Locate the cell with the specified text and output its [x, y] center coordinate. 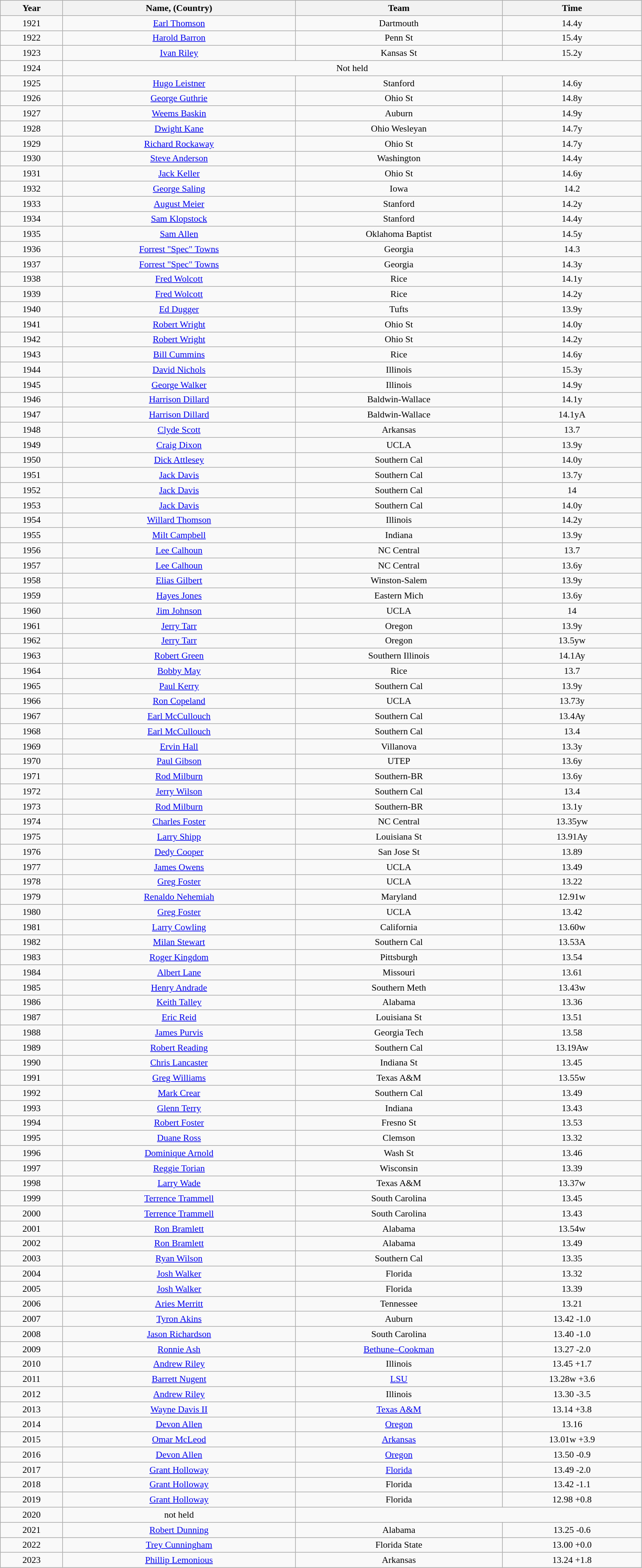
13.25 -0.6 [572, 1530]
1951 [31, 475]
13.19Aw [572, 1048]
Craig Dixon [179, 445]
Hayes Jones [179, 596]
Renaldo Nehemiah [179, 897]
13.35yw [572, 822]
Wash St [399, 1153]
Name, (Country) [179, 8]
1975 [31, 837]
Aries Merritt [179, 1304]
15.3y [572, 370]
Larry Wade [179, 1184]
1990 [31, 1063]
1927 [31, 114]
Robert Green [179, 656]
1937 [31, 264]
13.21 [572, 1304]
2020 [31, 1515]
1969 [31, 747]
Sam Allen [179, 234]
George Guthrie [179, 99]
13.36 [572, 1002]
1991 [31, 1078]
1961 [31, 626]
1977 [31, 867]
13.54 [572, 958]
Paul Gibson [179, 761]
Earl Thomson [179, 23]
James Owens [179, 867]
2002 [31, 1244]
14.2 [572, 189]
2014 [31, 1425]
1921 [31, 23]
1953 [31, 505]
1946 [31, 400]
Team [399, 8]
August Meier [179, 204]
1976 [31, 852]
13.30 -3.5 [572, 1395]
1922 [31, 38]
Ryan Wilson [179, 1259]
1925 [31, 83]
2015 [31, 1440]
1957 [31, 566]
Georgia Tech [399, 1033]
1978 [31, 882]
1999 [31, 1199]
Ohio Wesleyan [399, 129]
13.43w [572, 988]
Clemson [399, 1138]
Milt Campbell [179, 535]
1945 [31, 385]
2011 [31, 1379]
2003 [31, 1259]
Hugo Leistner [179, 83]
13.42 [572, 912]
1930 [31, 159]
1997 [31, 1168]
2017 [31, 1470]
1943 [31, 355]
1923 [31, 53]
1960 [31, 611]
Not held [352, 69]
Oklahoma Baptist [399, 234]
Willard Thomson [179, 520]
Wayne Davis II [179, 1409]
Maryland [399, 897]
Indiana St [399, 1063]
Larry Shipp [179, 837]
12.98 +0.8 [572, 1500]
2001 [31, 1229]
1979 [31, 897]
Richard Rockaway [179, 144]
14.1Ay [572, 656]
14.1yA [572, 415]
2012 [31, 1395]
California [399, 927]
Ron Copeland [179, 701]
2007 [31, 1319]
Dick Attlesey [179, 460]
Tufts [399, 310]
1947 [31, 415]
David Nichols [179, 370]
13.40 -1.0 [572, 1334]
1983 [31, 958]
13.45 +1.7 [572, 1364]
1964 [31, 671]
Sam Klopstock [179, 219]
Duane Ross [179, 1138]
2016 [31, 1455]
1958 [31, 581]
2000 [31, 1214]
12.91w [572, 897]
1987 [31, 1018]
2022 [31, 1545]
13.53A [572, 942]
1963 [31, 656]
1936 [31, 249]
13.01w +3.9 [572, 1440]
Robert Foster [179, 1123]
2008 [31, 1334]
15.4y [572, 38]
Ervin Hall [179, 747]
13.91Ay [572, 837]
1928 [31, 129]
1996 [31, 1153]
1944 [31, 370]
1940 [31, 310]
1986 [31, 1002]
Pittsburgh [399, 958]
Ivan Riley [179, 53]
1942 [31, 340]
13.55w [572, 1078]
13.4Ay [572, 717]
Fresno St [399, 1123]
1982 [31, 942]
Tennessee [399, 1304]
13.7y [572, 475]
UTEP [399, 761]
Dwight Kane [179, 129]
1926 [31, 99]
1965 [31, 686]
13.61 [572, 972]
Harold Barron [179, 38]
Ronnie Ash [179, 1349]
1966 [31, 701]
13.46 [572, 1153]
1949 [31, 445]
Phillip Lemonious [179, 1560]
2006 [31, 1304]
1952 [31, 490]
13.1y [572, 807]
1929 [31, 144]
Omar McLeod [179, 1440]
Eric Reid [179, 1018]
13.27 -2.0 [572, 1349]
Eastern Mich [399, 596]
Bethune–Cookman [399, 1349]
1939 [31, 294]
14.3 [572, 249]
Henry Andrade [179, 988]
Robert Reading [179, 1048]
Barrett Nugent [179, 1379]
Jim Johnson [179, 611]
1971 [31, 777]
1973 [31, 807]
2013 [31, 1409]
2019 [31, 1500]
13.89 [572, 852]
Keith Talley [179, 1002]
13.42 -1.1 [572, 1485]
1941 [31, 324]
13.00 +0.0 [572, 1545]
2018 [31, 1485]
Steve Anderson [179, 159]
1955 [31, 535]
13.73y [572, 701]
Tyron Akins [179, 1319]
13.22 [572, 882]
Milan Stewart [179, 942]
15.2y [572, 53]
Bill Cummins [179, 355]
1989 [31, 1048]
1980 [31, 912]
Elias Gilbert [179, 581]
2009 [31, 1349]
1938 [31, 279]
1970 [31, 761]
San Jose St [399, 852]
2023 [31, 1560]
1998 [31, 1184]
Glenn Terry [179, 1108]
1935 [31, 234]
13.24 +1.8 [572, 1560]
1985 [31, 988]
Albert Lane [179, 972]
1950 [31, 460]
Iowa [399, 189]
2010 [31, 1364]
Bobby May [179, 671]
George Walker [179, 385]
Winston-Salem [399, 581]
Dartmouth [399, 23]
Paul Kerry [179, 686]
13.5yw [572, 641]
Southern Illinois [399, 656]
1933 [31, 204]
Larry Cowling [179, 927]
13.37w [572, 1184]
Clyde Scott [179, 430]
1974 [31, 822]
Greg Williams [179, 1078]
13.51 [572, 1018]
George Saling [179, 189]
LSU [399, 1379]
1959 [31, 596]
Jerry Wilson [179, 792]
Villanova [399, 747]
1967 [31, 717]
1924 [31, 69]
1984 [31, 972]
13.3y [572, 747]
14.5y [572, 234]
13.28w +3.6 [572, 1379]
Dedy Cooper [179, 852]
2004 [31, 1274]
Wisconsin [399, 1168]
Jason Richardson [179, 1334]
Roger Kingdom [179, 958]
1931 [31, 174]
Missouri [399, 972]
Year [31, 8]
13.49 -2.0 [572, 1470]
1934 [31, 219]
13.50 -0.9 [572, 1455]
1972 [31, 792]
13.53 [572, 1123]
2005 [31, 1289]
1948 [31, 430]
Weems Baskin [179, 114]
Mark Crear [179, 1093]
Jack Keller [179, 174]
13.58 [572, 1033]
13.16 [572, 1425]
not held [179, 1515]
1962 [31, 641]
13.60w [572, 927]
Kansas St [399, 53]
Ed Dugger [179, 310]
1981 [31, 927]
1932 [31, 189]
1992 [31, 1093]
1988 [31, 1033]
13.14 +3.8 [572, 1409]
Dominique Arnold [179, 1153]
13.35 [572, 1259]
Florida State [399, 1545]
1995 [31, 1138]
Chris Lancaster [179, 1063]
Robert Dunning [179, 1530]
James Purvis [179, 1033]
Trey Cunningham [179, 1545]
1968 [31, 731]
Washington [399, 159]
Time [572, 8]
Penn St [399, 38]
Charles Foster [179, 822]
13.54w [572, 1229]
2021 [31, 1530]
1994 [31, 1123]
Reggie Torian [179, 1168]
1956 [31, 551]
14.8y [572, 99]
14.3y [572, 264]
1954 [31, 520]
1993 [31, 1108]
13.42 -1.0 [572, 1319]
Southern Meth [399, 988]
